Return the (X, Y) coordinate for the center point of the cell that contains the specified text.  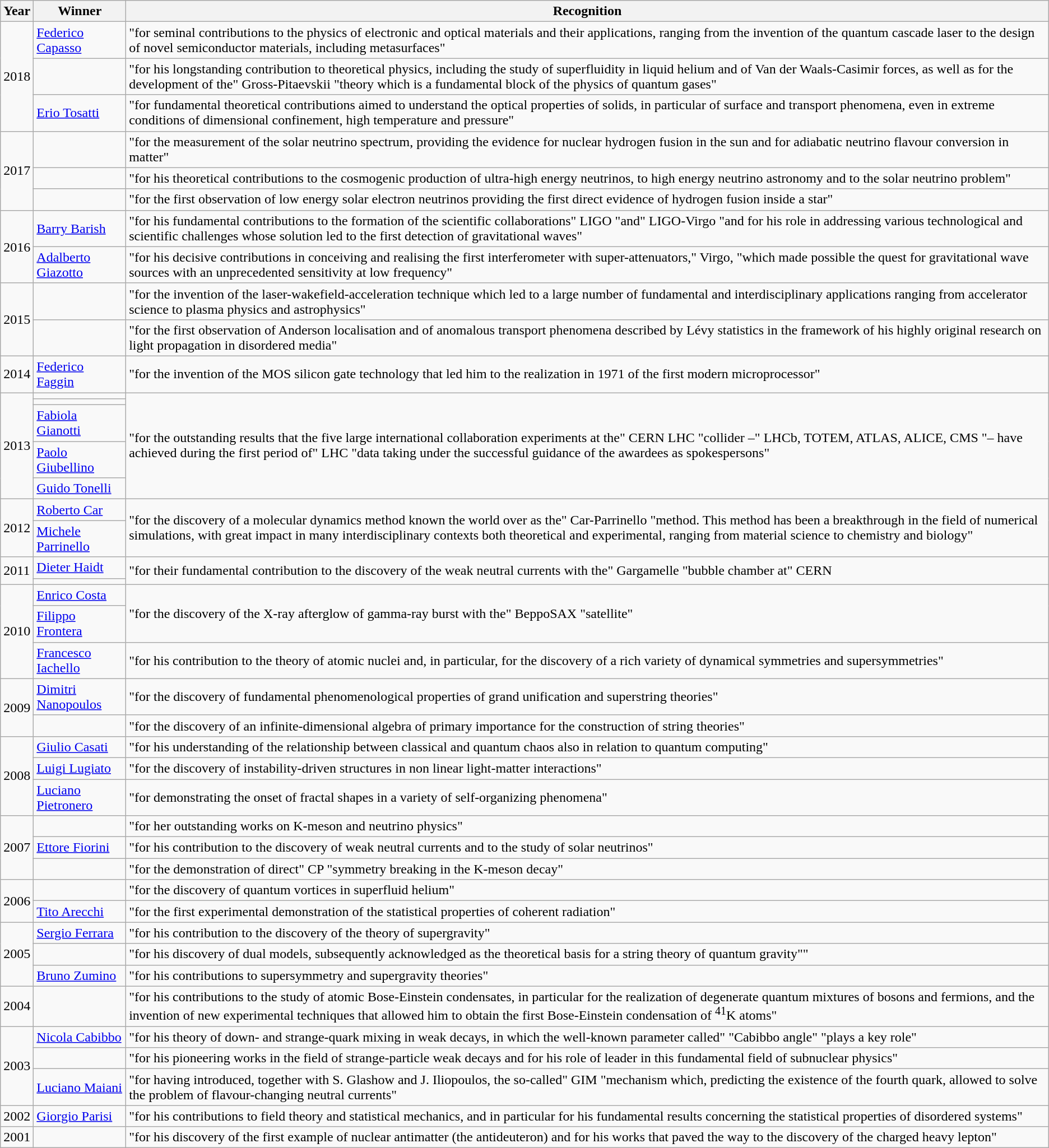
"for the discovery of fundamental phenomenological properties of grand unification and superstring theories" (587, 697)
"for demonstrating the onset of fractal shapes in a variety of self-organizing phenomena" (587, 797)
Barry Barish (80, 229)
Filippo Frontera (80, 624)
2011 (17, 570)
Erio Tosatti (80, 113)
2006 (17, 901)
"for the demonstration of direct" CP "symmetry breaking in the K-meson decay" (587, 869)
2004 (17, 1006)
2014 (17, 374)
Enrico Costa (80, 595)
Guido Tonelli (80, 489)
"for the discovery of quantum vortices in superfluid helium" (587, 890)
2015 (17, 319)
Tito Arecchi (80, 912)
Sergio Ferrara (80, 933)
Nicola Cabibbo (80, 1037)
Ettore Fiorini (80, 848)
Federico Faggin (80, 374)
"for his understanding of the relationship between classical and quantum chaos also in relation to quantum computing" (587, 747)
Dimitri Nanopoulos (80, 697)
2013 (17, 445)
Fabiola Gianotti (80, 424)
Francesco Iachello (80, 660)
"for the first observation of low energy solar electron neutrinos providing the first direct evidence of hydrogen fusion inside a star" (587, 199)
2012 (17, 528)
2016 (17, 247)
"for his contribution to the discovery of the theory of supergravity" (587, 933)
"for his contribution to the discovery of weak neutral currents and to the study of solar neutrinos" (587, 848)
"for the discovery of the X-ray afterglow of gamma-ray burst with the" BeppoSAX "satellite" (587, 613)
Adalberto Giazotto (80, 264)
"for the first experimental demonstration of the statistical properties of coherent radiation" (587, 912)
Roberto Car (80, 510)
2002 (17, 1116)
2005 (17, 954)
Dieter Haidt (80, 568)
"for his discovery of dual models, subsequently acknowledged as the theoretical basis for a string theory of quantum gravity"" (587, 954)
Luciano Pietronero (80, 797)
2018 (17, 76)
Recognition (587, 11)
"for her outstanding works on K-meson and neutrino physics" (587, 826)
Winner (80, 11)
Giorgio Parisi (80, 1116)
"for his theory of down- and strange-quark mixing in weak decays, in which the well-known parameter called" "Cabibbo angle" "plays a key role" (587, 1037)
"for his contributions to supersymmetry and supergravity theories" (587, 975)
2008 (17, 775)
Paolo Giubellino (80, 459)
"for his pioneering works in the field of strange-particle weak decays and for his role of leader in this fundamental field of subnuclear physics" (587, 1058)
"for the discovery of instability-driven structures in non linear light-matter interactions" (587, 768)
"for the invention of the MOS silicon gate technology that led him to the realization in 1971 of the first modern microprocessor" (587, 374)
Giulio Casati (80, 747)
Michele Parrinello (80, 539)
Federico Capasso (80, 40)
Bruno Zumino (80, 975)
2007 (17, 848)
"for their fundamental contribution to the discovery of the weak neutral currents with the" Gargamelle "bubble chamber at" CERN (587, 570)
2010 (17, 631)
2017 (17, 170)
Luciano Maiani (80, 1087)
Luigi Lugiato (80, 768)
2003 (17, 1066)
"for the discovery of an infinite-dimensional algebra of primary importance for the construction of string theories" (587, 726)
Year (17, 11)
2009 (17, 707)
2001 (17, 1137)
